Output the [x, y] coordinate of the center of the cell containing the given text.  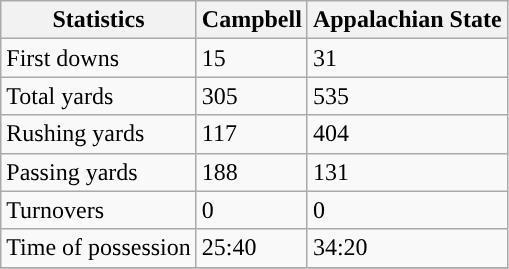
Time of possession [99, 248]
First downs [99, 58]
404 [407, 134]
34:20 [407, 248]
Passing yards [99, 172]
Statistics [99, 20]
131 [407, 172]
25:40 [252, 248]
Appalachian State [407, 20]
117 [252, 134]
Rushing yards [99, 134]
31 [407, 58]
305 [252, 96]
Total yards [99, 96]
Turnovers [99, 210]
15 [252, 58]
188 [252, 172]
535 [407, 96]
Campbell [252, 20]
